Return the [x, y] coordinate for the center point of the cell that contains the specified text.  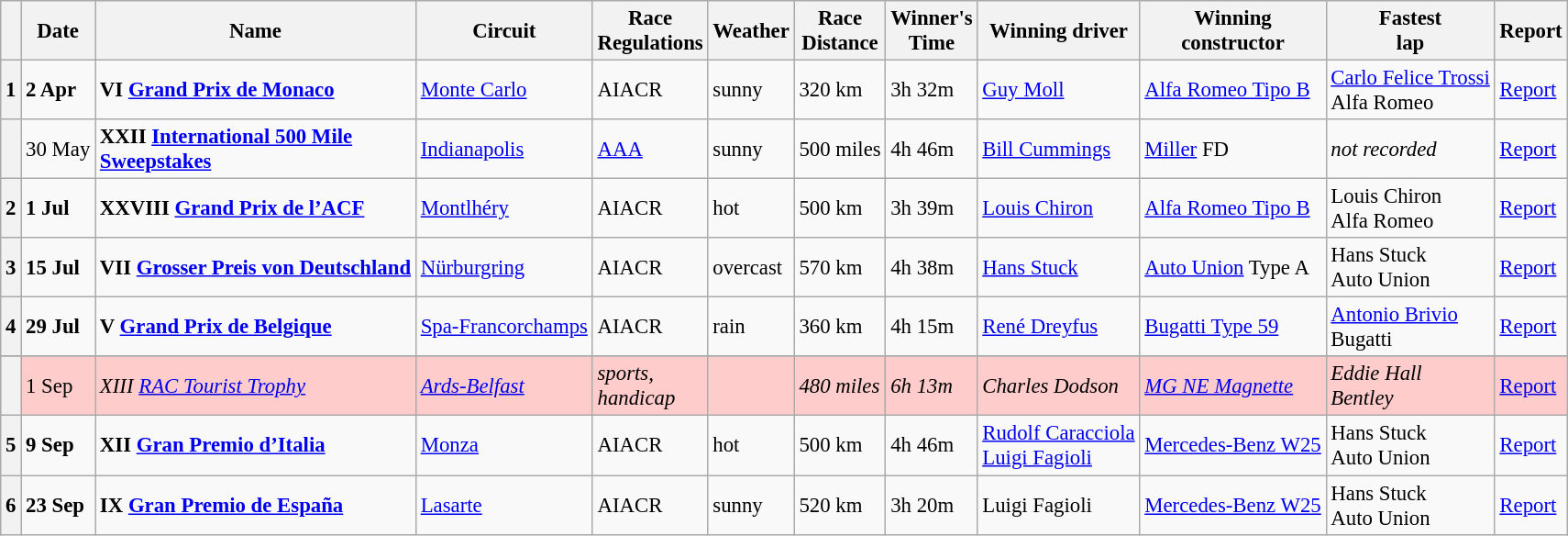
Monte Carlo [504, 90]
Ards-Belfast [504, 385]
520 km [840, 505]
Eddie HallBentley [1410, 385]
rain [751, 327]
Charles Dodson [1058, 385]
1 [11, 90]
RaceRegulations [650, 31]
9 Sep [59, 446]
Nürburgring [504, 268]
sports,handicap [650, 385]
23 Sep [59, 505]
Fastestlap [1410, 31]
Weather [751, 31]
2 [11, 209]
AAA [650, 149]
30 May [59, 149]
Bugatti Type 59 [1232, 327]
MG NE Magnette [1232, 385]
not recorded [1410, 149]
Bill Cummings [1058, 149]
3h 20m [932, 505]
RaceDistance [840, 31]
XII Gran Premio d’Italia [256, 446]
3h 39m [932, 209]
René Dreyfus [1058, 327]
Monza [504, 446]
Luigi Fagioli [1058, 505]
320 km [840, 90]
Guy Moll [1058, 90]
3 [11, 268]
Hans Stuck [1058, 268]
IX Gran Premio de España [256, 505]
6 [11, 505]
5 [11, 446]
Lasarte [504, 505]
Louis Chiron [1058, 209]
XXII International 500 Mile Sweepstakes [256, 149]
29 Jul [59, 327]
1 Jul [59, 209]
Date [59, 31]
4 [11, 327]
Name [256, 31]
2 Apr [59, 90]
VI Grand Prix de Monaco [256, 90]
6h 13m [932, 385]
XXVIII Grand Prix de l’ACF [256, 209]
4h 38m [932, 268]
Montlhéry [504, 209]
Miller FD [1232, 149]
1 Sep [59, 385]
Spa-Francorchamps [504, 327]
Circuit [504, 31]
Auto Union Type A [1232, 268]
3h 32m [932, 90]
Winning driver [1058, 31]
V Grand Prix de Belgique [256, 327]
overcast [751, 268]
Indianapolis [504, 149]
Winner'sTime [932, 31]
500 miles [840, 149]
570 km [840, 268]
VII Grosser Preis von Deutschland [256, 268]
Carlo Felice Trossi Alfa Romeo [1410, 90]
15 Jul [59, 268]
Rudolf Caracciola Luigi Fagioli [1058, 446]
XIII RAC Tourist Trophy [256, 385]
Louis Chiron Alfa Romeo [1410, 209]
Winningconstructor [1232, 31]
4h 15m [932, 327]
Antonio Brivio Bugatti [1410, 327]
480 miles [840, 385]
360 km [840, 327]
